Scan for the cell matching the given text and deliver its (x, y) coordinate at center. 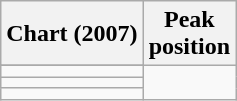
Chart (2007) (72, 34)
Peakposition (189, 34)
